Find where the given text appears and provide that cell's center as (X, Y) coordinate. 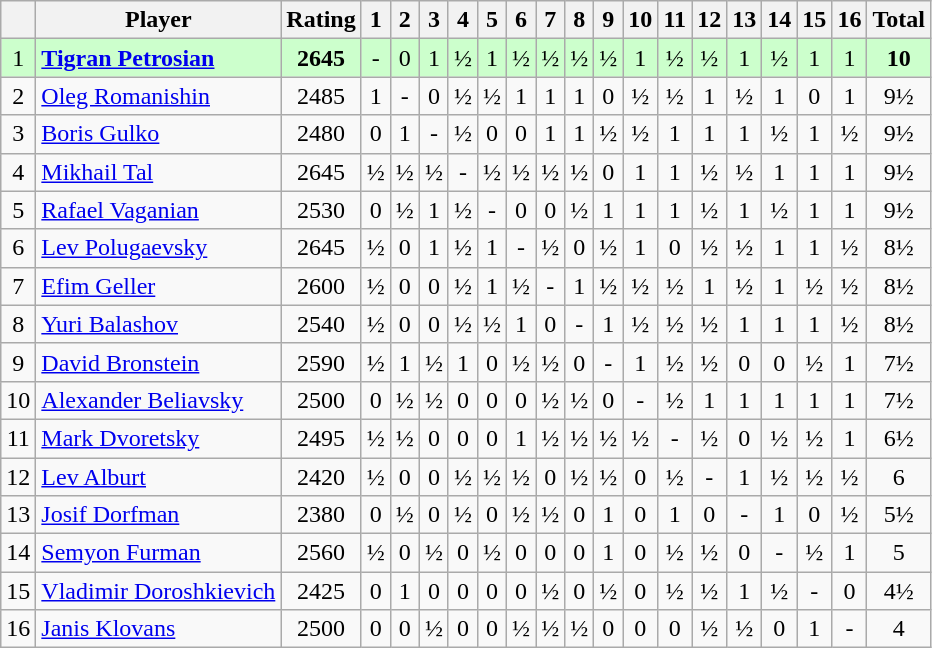
Yuri Balashov (158, 324)
Vladimir Doroshkievich (158, 591)
Mark Dvoretsky (158, 438)
2540 (321, 324)
Tigran Petrosian (158, 58)
2485 (321, 96)
2590 (321, 362)
Josif Dorfman (158, 515)
2380 (321, 515)
2560 (321, 553)
Efim Geller (158, 286)
2425 (321, 591)
Rating (321, 20)
Janis Klovans (158, 629)
Boris Gulko (158, 134)
2480 (321, 134)
Player (158, 20)
2530 (321, 210)
2600 (321, 286)
6½ (899, 438)
4½ (899, 591)
Lev Alburt (158, 477)
Mikhail Tal (158, 172)
David Bronstein (158, 362)
Total (899, 20)
Alexander Beliavsky (158, 400)
Oleg Romanishin (158, 96)
Rafael Vaganian (158, 210)
5½ (899, 515)
Semyon Furman (158, 553)
2495 (321, 438)
2420 (321, 477)
Lev Polugaevsky (158, 248)
